Determine the (x, y) coordinate at the center of the cell enclosing the given text.  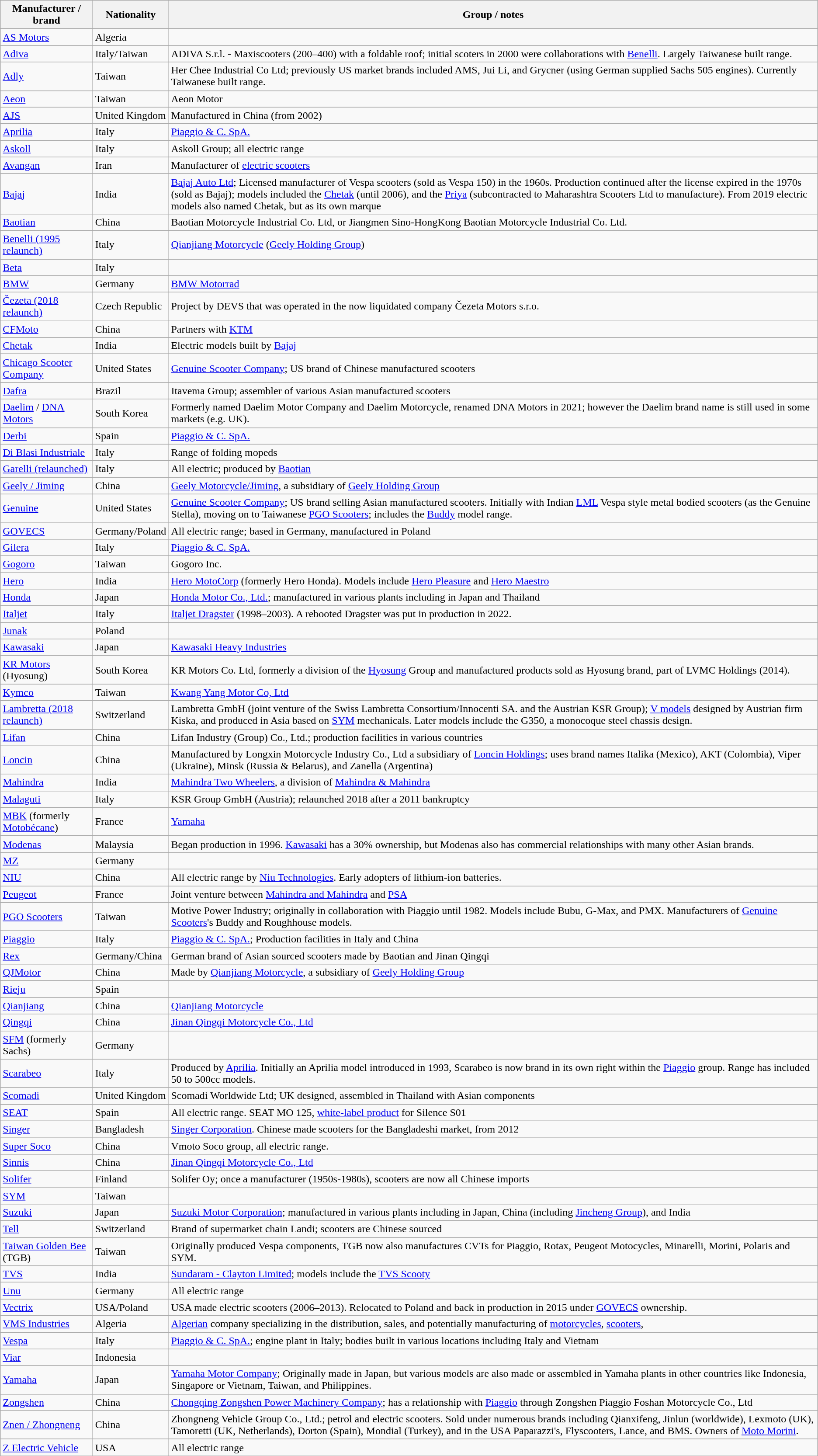
Garelli (relaunched) (46, 469)
USA made electric scooters (2006–2013). Relocated to Poland and back in production in 2015 under GOVECS ownership. (493, 1307)
Piaggio & C. SpA.; engine plant in Italy; bodies built in various locations including Italy and Vietnam (493, 1341)
Kwang Yang Motor Co, Ltd (493, 692)
Honda (46, 598)
Qianjiang Motorcycle (493, 1006)
Project by DEVS that was operated in the now liquidated company Čezeta Motors s.r.o. (493, 307)
Sinnis (46, 1162)
Vespa (46, 1341)
Aeon (46, 99)
PGO Scooters (46, 917)
Mahindra Two Wheelers, a division of Mahindra & Mahindra (493, 782)
Qianjiang Motorcycle (Geely Holding Group) (493, 245)
Kawasaki Heavy Industries (493, 647)
Adiva (46, 54)
NIU (46, 877)
Qianjiang (46, 1006)
USA (131, 1447)
Chongqing Zongshen Power Machinery Company; has a relationship with Piaggio through Zongshen Piaggio Foshan Motorcycle Co., Ltd (493, 1402)
Znen / Zhongneng (46, 1425)
Gogoro Inc. (493, 564)
VMS Industries (46, 1324)
Gogoro (46, 564)
Scomadi Worldwide Ltd; UK designed, assembled in Thailand with Asian components (493, 1096)
Tell (46, 1229)
Daelim / DNA Motors (46, 414)
Rex (46, 956)
Geely / Jiming (46, 486)
Indonesia (131, 1357)
Avangan (46, 165)
AS Motors (46, 37)
SYM (46, 1195)
Kawasaki (46, 647)
Čezeta (2018 relaunch) (46, 307)
Malaguti (46, 799)
Aprilia (46, 132)
KR Motors Co. Ltd, formerly a division of the Hyosung Group and manufactured products sold as Hyosung brand, part of LVMC Holdings (2014). (493, 670)
Range of folding mopeds (493, 452)
Suzuki (46, 1213)
Germany/China (131, 956)
Kymco (46, 692)
Geely Motorcycle/Jiming, a subsidiary of Geely Holding Group (493, 486)
Di Blasi Industriale (46, 452)
Chetak (46, 346)
Askoll (46, 149)
Viar (46, 1357)
Hero (46, 581)
Group / notes (493, 15)
Poland (131, 631)
Lambretta (2018 relaunch) (46, 715)
Hero MotoCorp (formerly Hero Honda). Models include Hero Pleasure and Hero Maestro (493, 581)
Bangladesh (131, 1129)
Joint venture between Mahindra and Mahindra and PSA (493, 894)
Italjet (46, 614)
All electric; produced by Baotian (493, 469)
MZ (46, 861)
Beta (46, 267)
Brand of supermarket chain Landi; scooters are Chinese sourced (493, 1229)
MBK (formerly Motobécane) (46, 822)
Singer Corporation. Chinese made scooters for the Bangladeshi market, from 2012 (493, 1129)
Scarabeo (46, 1074)
Piaggio (46, 939)
Began production in 1996. Kawasaki has a 30% ownership, but Modenas also has commercial relationships with many other Asian brands. (493, 844)
Lifan Industry (Group) Co., Ltd.; production facilities in various countries (493, 737)
Baotian Motorcycle Industrial Co. Ltd, or Jiangmen Sino-HongKong Baotian Motorcycle Industrial Co. Ltd. (493, 222)
Vectrix (46, 1307)
Solifer Oy; once a manufacturer (1950s-1980s), scooters are now all Chinese imports (493, 1179)
KR Motors (Hyosung) (46, 670)
Loncin (46, 760)
Manufacturer of electric scooters (493, 165)
GOVECS (46, 531)
Sundaram - Clayton Limited; models include the TVS Scooty (493, 1274)
Manufacturer / brand (46, 15)
Vmoto Soco group, all electric range. (493, 1146)
BMW Motorrad (493, 284)
Lifan (46, 737)
Unu (46, 1291)
Genuine (46, 508)
Gilera (46, 547)
Italjet Dragster (1998–2003). A rebooted Dragster was put in production in 2022. (493, 614)
QJMotor (46, 973)
Originally produced Vespa components, TGB now also manufactures CVTs for Piaggio, Rotax, Peugeot Motocycles, Minarelli, Morini, Polaris and SYM. (493, 1252)
Mahindra (46, 782)
Manufactured in China (from 2002) (493, 115)
Modenas (46, 844)
Honda Motor Co., Ltd.; manufactured in various plants including in Japan and Thailand (493, 598)
Peugeot (46, 894)
Scomadi (46, 1096)
TVS (46, 1274)
Made by Qianjiang Motorcycle, a subsidiary of Geely Holding Group (493, 973)
Suzuki Motor Corporation; manufactured in various plants including in Japan, China (including Jincheng Group), and India (493, 1213)
All electric range by Niu Technologies. Early adopters of lithium-ion batteries. (493, 877)
Czech Republic (131, 307)
All electric range; based in Germany, manufactured in Poland (493, 531)
Adly (46, 76)
SFM (formerly Sachs) (46, 1045)
Piaggio & C. SpA.; Production facilities in Italy and China (493, 939)
Derbi (46, 436)
Algerian company specializing in the distribution, sales, and potentially manufacturing of motorcycles, scooters, (493, 1324)
Aeon Motor (493, 99)
Z Electric Vehicle (46, 1447)
Germany/Poland (131, 531)
KSR Group GmbH (Austria); relaunched 2018 after a 2011 bankruptcy (493, 799)
Baotian (46, 222)
Partners with KTM (493, 329)
Brazil (131, 391)
SEAT (46, 1112)
Finland (131, 1179)
CFMoto (46, 329)
USA/Poland (131, 1307)
Rieju (46, 989)
All electric range. SEAT MO 125, white-label product for Silence S01 (493, 1112)
German brand of Asian sourced scooters made by Baotian and Jinan Qingqi (493, 956)
Askoll Group; all electric range (493, 149)
Solifer (46, 1179)
Benelli (1995 relaunch) (46, 245)
Iran (131, 165)
AJS (46, 115)
Genuine Scooter Company; US brand of Chinese manufactured scooters (493, 368)
ADIVA S.r.l. - Maxiscooters (200–400) with a foldable roof; initial scoters in 2000 were collaborations with Benelli. Largely Taiwanese built range. (493, 54)
Junak (46, 631)
Itavema Group; assembler of various Asian manufactured scooters (493, 391)
Taiwan Golden Bee (TGB) (46, 1252)
Electric models built by Bajaj (493, 346)
Malaysia (131, 844)
Bajaj (46, 194)
Dafra (46, 391)
Super Soco (46, 1146)
Qingqi (46, 1022)
Zongshen (46, 1402)
Nationality (131, 15)
Italy/Taiwan (131, 54)
BMW (46, 284)
Singer (46, 1129)
Chicago Scooter Company (46, 368)
